Find where the given text appears and provide that cell's center as [x, y] coordinate. 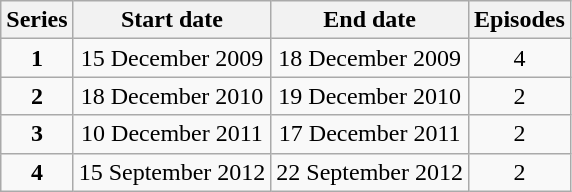
18 December 2009 [370, 58]
15 December 2009 [172, 58]
Series [37, 20]
18 December 2010 [172, 96]
Start date [172, 20]
10 December 2011 [172, 134]
22 September 2012 [370, 172]
Episodes [520, 20]
15 September 2012 [172, 172]
End date [370, 20]
19 December 2010 [370, 96]
17 December 2011 [370, 134]
1 [37, 58]
3 [37, 134]
